Return the (x, y) coordinate for the center point of the cell that contains the specified text.  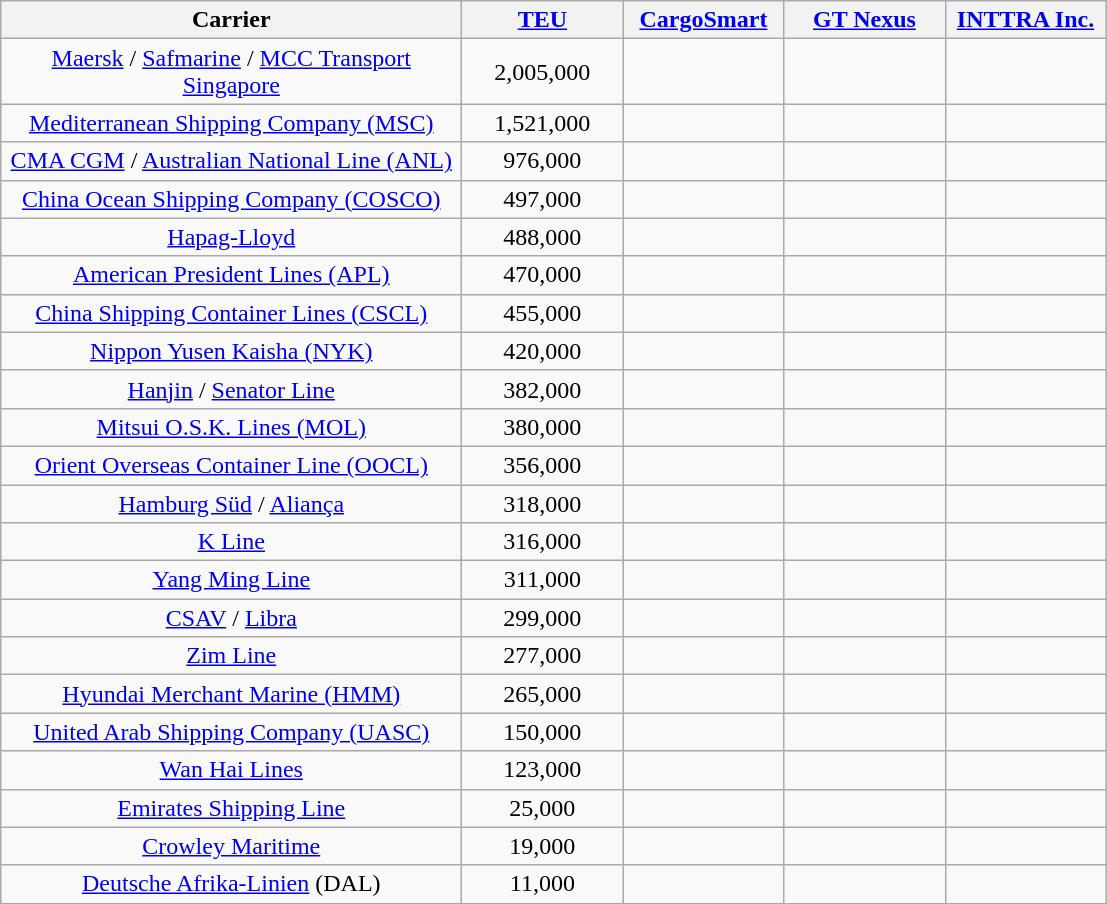
China Ocean Shipping Company (COSCO) (232, 199)
CSAV / Libra (232, 618)
123,000 (542, 770)
356,000 (542, 465)
American President Lines (APL) (232, 275)
China Shipping Container Lines (CSCL) (232, 313)
United Arab Shipping Company (UASC) (232, 732)
Orient Overseas Container Line (OOCL) (232, 465)
CargoSmart (704, 20)
380,000 (542, 427)
Hyundai Merchant Marine (HMM) (232, 694)
25,000 (542, 808)
316,000 (542, 542)
488,000 (542, 237)
Maersk / Safmarine / MCC Transport Singapore (232, 72)
INTTRA Inc. (1026, 20)
Carrier (232, 20)
470,000 (542, 275)
Emirates Shipping Line (232, 808)
497,000 (542, 199)
Yang Ming Line (232, 580)
K Line (232, 542)
311,000 (542, 580)
2,005,000 (542, 72)
Wan Hai Lines (232, 770)
11,000 (542, 884)
Crowley Maritime (232, 846)
Mitsui O.S.K. Lines (MOL) (232, 427)
150,000 (542, 732)
382,000 (542, 389)
TEU (542, 20)
1,521,000 (542, 123)
265,000 (542, 694)
CMA CGM / Australian National Line (ANL) (232, 161)
420,000 (542, 351)
Deutsche Afrika-Linien (DAL) (232, 884)
Mediterranean Shipping Company (MSC) (232, 123)
976,000 (542, 161)
Hamburg Süd / Aliança (232, 503)
Nippon Yusen Kaisha (NYK) (232, 351)
277,000 (542, 656)
GT Nexus (864, 20)
Zim Line (232, 656)
318,000 (542, 503)
19,000 (542, 846)
455,000 (542, 313)
Hapag-Lloyd (232, 237)
299,000 (542, 618)
Hanjin / Senator Line (232, 389)
